Capture the cell that displays the provided text and extract its [x, y] central coordinate. 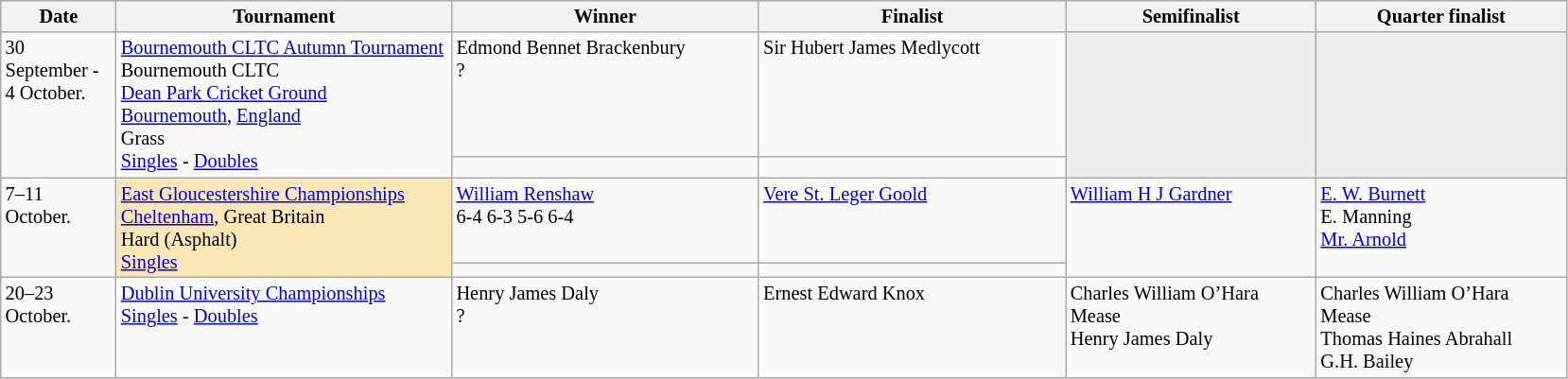
William Renshaw6-4 6-3 5-6 6-4 [605, 220]
Vere St. Leger Goold [912, 220]
Charles William O’Hara Mease Thomas Haines Abrahall G.H. Bailey [1441, 327]
Winner [605, 16]
Tournament [284, 16]
Semifinalist [1192, 16]
Quarter finalist [1441, 16]
E. W. Burnett E. Manning Mr. Arnold [1441, 228]
Ernest Edward Knox [912, 327]
William H J Gardner [1192, 228]
East Gloucestershire ChampionshipsCheltenham, Great BritainHard (Asphalt)Singles [284, 228]
30 September - 4 October. [59, 105]
Sir Hubert James Medlycott [912, 95]
Edmond Bennet Brackenbury? [605, 95]
Charles William O’Hara Mease Henry James Daly [1192, 327]
Bournemouth CLTC Autumn TournamentBournemouth CLTCDean Park Cricket GroundBournemouth, EnglandGrassSingles - Doubles [284, 105]
Dublin University ChampionshipsSingles - Doubles [284, 327]
7–11 October. [59, 228]
20–23 October. [59, 327]
Finalist [912, 16]
Date [59, 16]
Henry James Daly? [605, 327]
